Capture the cell that displays the provided text and extract its (x, y) central coordinate. 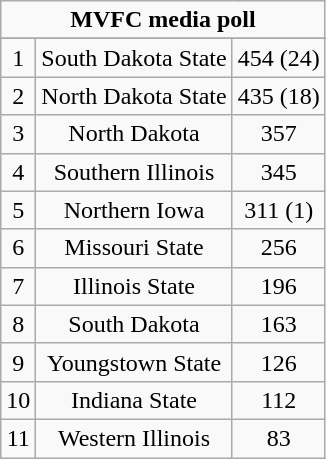
6 (18, 248)
357 (278, 134)
112 (278, 400)
8 (18, 324)
Youngstown State (134, 362)
North Dakota State (134, 96)
454 (24) (278, 58)
4 (18, 172)
7 (18, 286)
311 (1) (278, 210)
1 (18, 58)
83 (278, 438)
126 (278, 362)
196 (278, 286)
435 (18) (278, 96)
South Dakota (134, 324)
11 (18, 438)
9 (18, 362)
Northern Iowa (134, 210)
MVFC media poll (163, 20)
South Dakota State (134, 58)
Western Illinois (134, 438)
Southern Illinois (134, 172)
Missouri State (134, 248)
5 (18, 210)
2 (18, 96)
163 (278, 324)
3 (18, 134)
345 (278, 172)
10 (18, 400)
Indiana State (134, 400)
North Dakota (134, 134)
Illinois State (134, 286)
256 (278, 248)
